Output the [X, Y] coordinate of the center of the cell containing the given text.  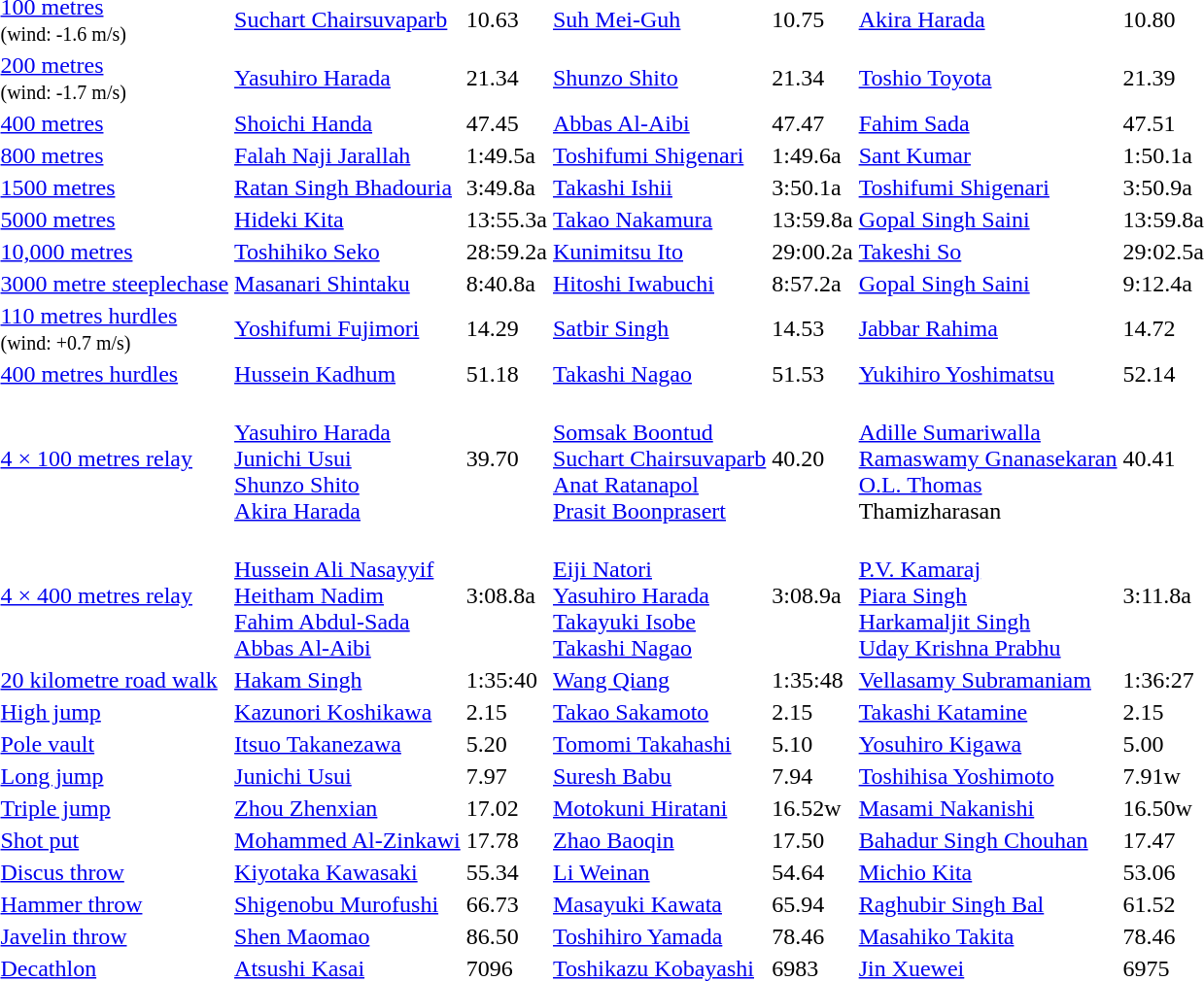
17.02 [506, 808]
Wang Qiang [660, 680]
Takao Nakamura [660, 220]
Yukihiro Yoshimatsu [987, 374]
Yoshifumi Fujimori [348, 328]
Fahim Sada [987, 123]
8:57.2a [812, 284]
14.29 [506, 328]
1:49.5a [506, 155]
Somsak BoontudSuchart ChairsuvaparbAnat RatanapolPrasit Boonprasert [660, 458]
16.52w [812, 808]
47.45 [506, 123]
Kazunori Koshikawa [348, 712]
51.53 [812, 374]
Masami Nakanishi [987, 808]
3:50.1a [812, 187]
Takashi Katamine [987, 712]
Tomomi Takahashi [660, 744]
29:00.2a [812, 252]
Masahiko Takita [987, 936]
Shunzo Shito [660, 78]
Junichi Usui [348, 776]
Vellasamy Subramaniam [987, 680]
28:59.2a [506, 252]
Takeshi So [987, 252]
Shoichi Handa [348, 123]
Raghubir Singh Bal [987, 904]
Sant Kumar [987, 155]
65.94 [812, 904]
Kunimitsu Ito [660, 252]
Jabbar Rahima [987, 328]
55.34 [506, 872]
Hitoshi Iwabuchi [660, 284]
5.10 [812, 744]
1:35:48 [812, 680]
Michio Kita [987, 872]
Zhao Baoqin [660, 840]
Toshihiko Seko [348, 252]
7.94 [812, 776]
Toshihisa Yoshimoto [987, 776]
Yasuhiro Harada [348, 78]
3:49.8a [506, 187]
Zhou Zhenxian [348, 808]
Eiji NatoriYasuhiro HaradaTakayuki IsobeTakashi Nagao [660, 595]
14.53 [812, 328]
40.20 [812, 458]
Takashi Ishii [660, 187]
Li Weinan [660, 872]
Suresh Babu [660, 776]
Hussein Ali NasayyifHeitham NadimFahim Abdul-SadaAbbas Al-Aibi [348, 595]
66.73 [506, 904]
54.64 [812, 872]
78.46 [812, 936]
3:08.9a [812, 595]
Motokuni Hiratani [660, 808]
Masanari Shintaku [348, 284]
Bahadur Singh Chouhan [987, 840]
17.50 [812, 840]
Yasuhiro HaradaJunichi UsuiShunzo ShitoAkira Harada [348, 458]
Hakam Singh [348, 680]
Toshihiro Yamada [660, 936]
51.18 [506, 374]
13:55.3a [506, 220]
Abbas Al-Aibi [660, 123]
Hussein Kadhum [348, 374]
Toshio Toyota [987, 78]
17.78 [506, 840]
47.47 [812, 123]
Takashi Nagao [660, 374]
86.50 [506, 936]
1:35:40 [506, 680]
P.V. KamarajPiara SinghHarkamaljit SinghUday Krishna Prabhu [987, 595]
Itsuo Takanezawa [348, 744]
5.20 [506, 744]
Masayuki Kawata [660, 904]
3:08.8a [506, 595]
7.97 [506, 776]
Shigenobu Murofushi [348, 904]
Adille SumariwallaRamaswamy GnanasekaranO.L. ThomasThamizharasan [987, 458]
8:40.8a [506, 284]
Yosuhiro Kigawa [987, 744]
Hideki Kita [348, 220]
Falah Naji Jarallah [348, 155]
Ratan Singh Bhadouria [348, 187]
Shen Maomao [348, 936]
Kiyotaka Kawasaki [348, 872]
Satbir Singh [660, 328]
Mohammed Al-Zinkawi [348, 840]
13:59.8a [812, 220]
39.70 [506, 458]
1:49.6a [812, 155]
Takao Sakamoto [660, 712]
